Find where the given text appears and provide that cell's center as [X, Y] coordinate. 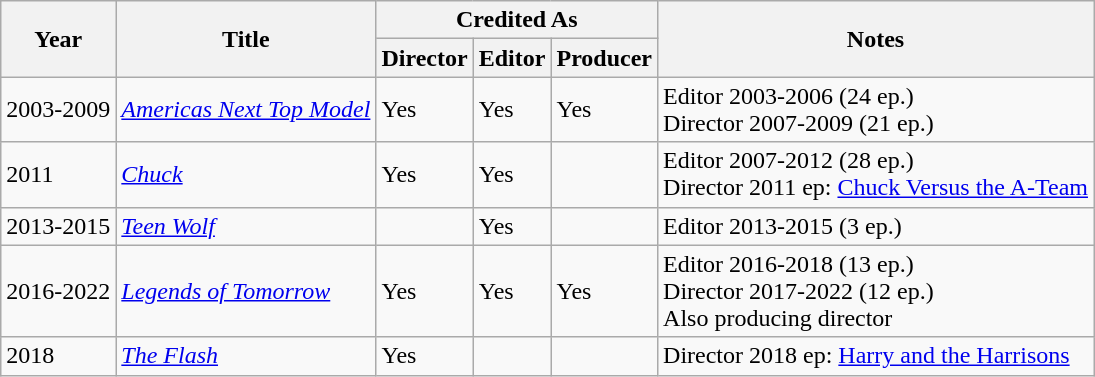
Editor 2016-2018 (13 ep.)Director 2017-2022 (12 ep.)Also producing director [876, 291]
Chuck [246, 174]
Title [246, 39]
Legends of Tomorrow [246, 291]
2011 [58, 174]
Americas Next Top Model [246, 110]
Year [58, 39]
Editor [512, 58]
Editor 2007-2012 (28 ep.)Director 2011 ep: Chuck Versus the A-Team [876, 174]
2003-2009 [58, 110]
Editor 2003-2006 (24 ep.)Director 2007-2009 (21 ep.) [876, 110]
The Flash [246, 356]
Producer [604, 58]
Director [424, 58]
Director 2018 ep: Harry and the Harrisons [876, 356]
2018 [58, 356]
Credited As [517, 20]
Teen Wolf [246, 226]
2013-2015 [58, 226]
2016-2022 [58, 291]
Notes [876, 39]
Editor 2013-2015 (3 ep.) [876, 226]
